Determine the [X, Y] coordinate at the center of the cell enclosing the given text.  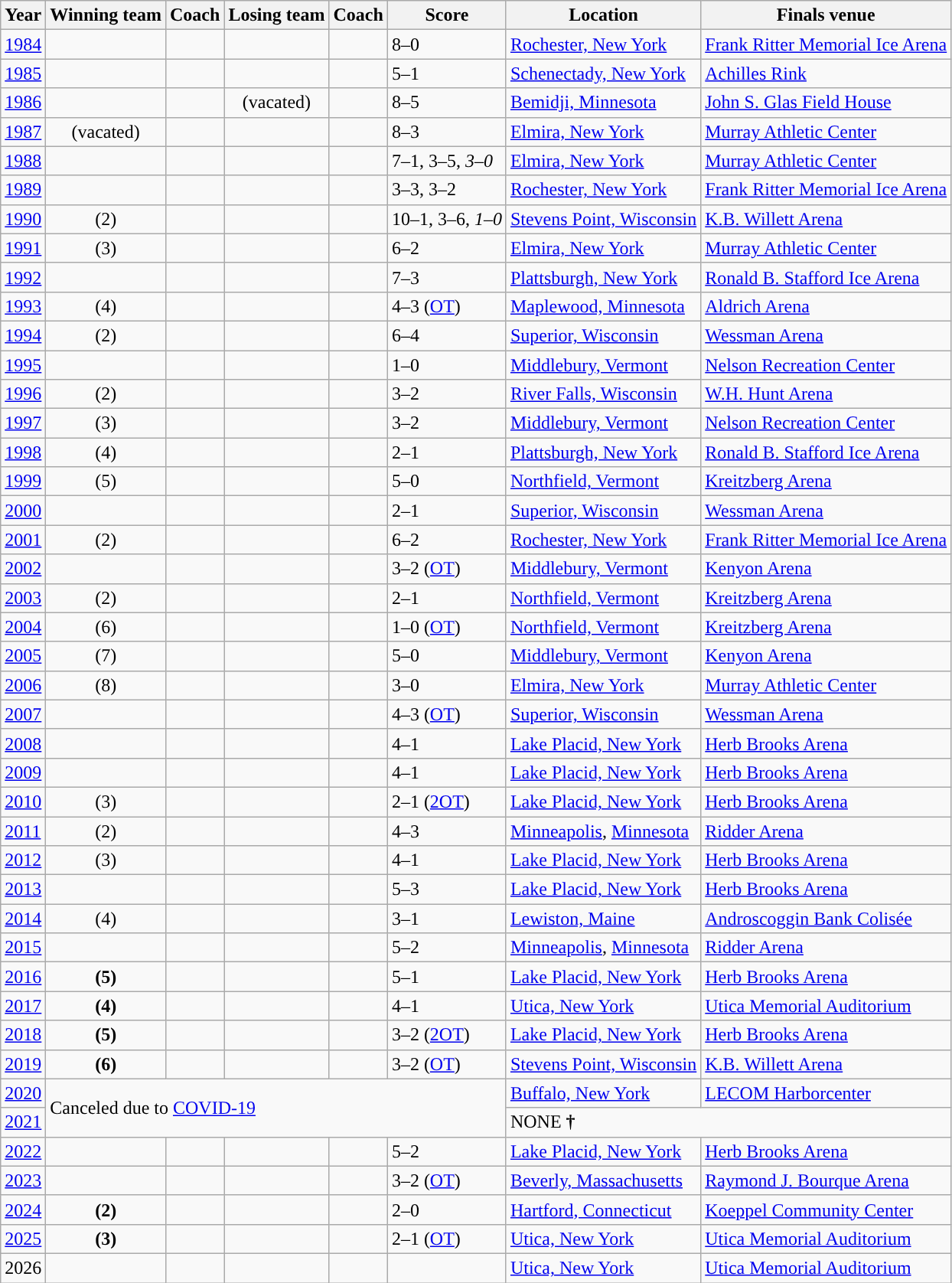
2–1 (2OT) [447, 801]
Location [603, 15]
Koeppel Community Center [826, 1210]
1–0 [447, 365]
2011 [23, 831]
Buffalo, New York [603, 1093]
2017 [23, 1006]
Hartford, Connecticut [603, 1210]
Androscoggin Bank Colisée [826, 919]
2026 [23, 1268]
6–4 [447, 335]
(8) [106, 685]
W.H. Hunt Arena [826, 394]
2014 [23, 919]
1999 [23, 482]
8–3 [447, 132]
2015 [23, 948]
3–0 [447, 685]
Lewiston, Maine [603, 919]
(7) [106, 656]
1992 [23, 277]
John S. Glas Field House [826, 103]
Raymond J. Bourque Arena [826, 1180]
8–0 [447, 44]
1–0 (OT) [447, 627]
2009 [23, 772]
3–3, 3–2 [447, 190]
Bemidji, Minnesota [603, 103]
1994 [23, 335]
NONE † [729, 1122]
1995 [23, 365]
2–1 (OT) [447, 1239]
2001 [23, 540]
River Falls, Wisconsin [603, 394]
1988 [23, 161]
2016 [23, 977]
3–2 (2OT) [447, 1035]
1997 [23, 423]
1996 [23, 394]
2010 [23, 801]
2013 [23, 890]
1984 [23, 44]
2018 [23, 1035]
2020 [23, 1093]
1985 [23, 73]
Beverly, Massachusetts [603, 1180]
2024 [23, 1210]
Aldrich Arena [826, 306]
1987 [23, 132]
2003 [23, 598]
Canceled due to COVID-19 [276, 1108]
2000 [23, 511]
Finals venue [826, 15]
2–0 [447, 1210]
1990 [23, 219]
2005 [23, 656]
LECOM Harborcenter [826, 1093]
Schenectady, New York [603, 73]
Achilles Rink [826, 73]
10–1, 3–6, 1–0 [447, 219]
2007 [23, 714]
8–5 [447, 103]
2002 [23, 569]
2006 [23, 685]
Score [447, 15]
2019 [23, 1064]
7–1, 3–5, 3–0 [447, 161]
2004 [23, 627]
Year [23, 15]
1998 [23, 452]
2022 [23, 1151]
1986 [23, 103]
2025 [23, 1239]
1991 [23, 248]
5–3 [447, 890]
Winning team [106, 15]
1989 [23, 190]
Losing team [277, 15]
3–1 [447, 919]
2021 [23, 1122]
2012 [23, 860]
1993 [23, 306]
7–3 [447, 277]
4–3 [447, 831]
2008 [23, 743]
2023 [23, 1180]
Maplewood, Minnesota [603, 306]
